Locate the cell with the specified text and output its (X, Y) center coordinate. 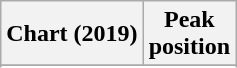
Peakposition (189, 34)
Chart (2019) (72, 34)
